Return the [X, Y] coordinate for the center point of the cell that contains the specified text.  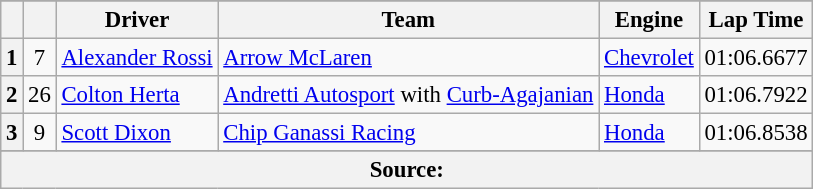
Lap Time [756, 20]
Colton Herta [137, 95]
7 [40, 58]
Engine [649, 20]
01:06.8538 [756, 133]
Alexander Rossi [137, 58]
Scott Dixon [137, 133]
9 [40, 133]
Source: [407, 170]
3 [12, 133]
1 [12, 58]
01:06.7922 [756, 95]
Arrow McLaren [408, 58]
2 [12, 95]
26 [40, 95]
Chip Ganassi Racing [408, 133]
Chevrolet [649, 58]
01:06.6677 [756, 58]
Driver [137, 20]
Andretti Autosport with Curb-Agajanian [408, 95]
Team [408, 20]
